Return the [x, y] coordinate for the center point of the cell that contains the specified text.  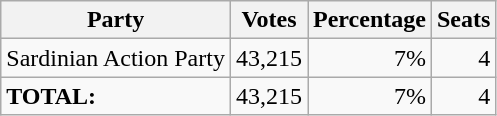
Seats [463, 20]
Sardinian Action Party [116, 58]
Votes [268, 20]
Percentage [370, 20]
TOTAL: [116, 96]
Party [116, 20]
